Pinpoint the cell where the given text exists, returning its (x, y) midpoint coordinate. 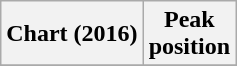
Peakposition (189, 34)
Chart (2016) (72, 34)
